Output the (X, Y) coordinate of the center of the cell containing the given text.  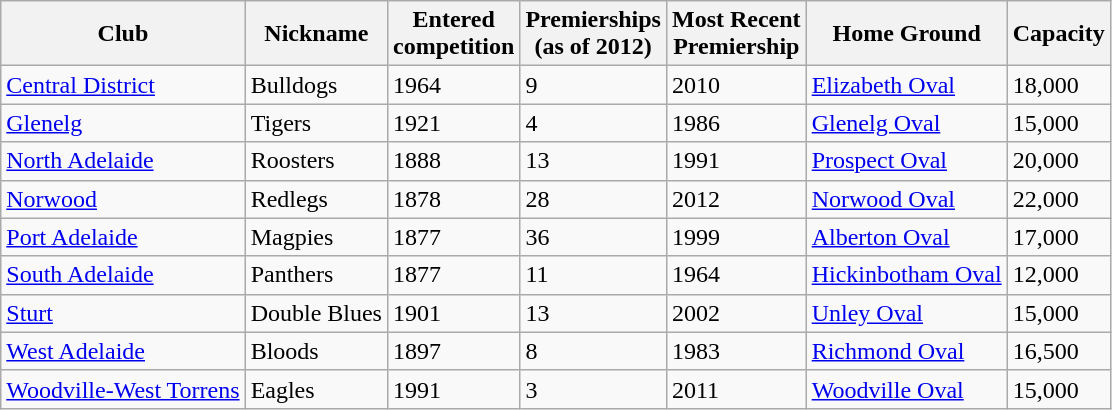
Redlegs (316, 199)
Eagles (316, 389)
22,000 (1058, 199)
2011 (736, 389)
17,000 (1058, 237)
12,000 (1058, 275)
West Adelaide (123, 351)
Enteredcompetition (453, 34)
Nickname (316, 34)
1878 (453, 199)
Capacity (1058, 34)
Roosters (316, 161)
Central District (123, 85)
3 (594, 389)
1999 (736, 237)
1888 (453, 161)
Home Ground (906, 34)
Glenelg Oval (906, 123)
36 (594, 237)
Bloods (316, 351)
Unley Oval (906, 313)
11 (594, 275)
9 (594, 85)
Sturt (123, 313)
18,000 (1058, 85)
Magpies (316, 237)
Norwood (123, 199)
2002 (736, 313)
2010 (736, 85)
1921 (453, 123)
16,500 (1058, 351)
Woodville Oval (906, 389)
Norwood Oval (906, 199)
Alberton Oval (906, 237)
Double Blues (316, 313)
Woodville-West Torrens (123, 389)
Richmond Oval (906, 351)
8 (594, 351)
Prospect Oval (906, 161)
Tigers (316, 123)
20,000 (1058, 161)
2012 (736, 199)
1986 (736, 123)
Hickinbotham Oval (906, 275)
Club (123, 34)
Panthers (316, 275)
1983 (736, 351)
Glenelg (123, 123)
Most RecentPremiership (736, 34)
Bulldogs (316, 85)
North Adelaide (123, 161)
28 (594, 199)
South Adelaide (123, 275)
Elizabeth Oval (906, 85)
1901 (453, 313)
Premierships(as of 2012) (594, 34)
4 (594, 123)
Port Adelaide (123, 237)
1897 (453, 351)
